Locate the cell with the specified text and output its [X, Y] center coordinate. 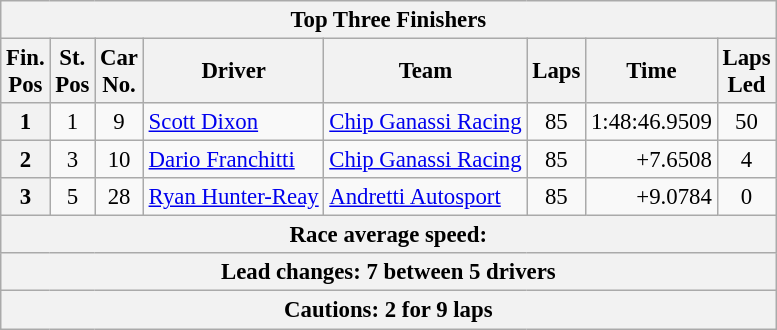
CarNo. [120, 72]
Scott Dixon [234, 122]
10 [120, 160]
Dario Franchitti [234, 160]
Ryan Hunter-Reay [234, 197]
9 [120, 122]
4 [746, 160]
+9.0784 [652, 197]
St.Pos [72, 72]
Team [426, 72]
0 [746, 197]
+7.6508 [652, 160]
Time [652, 72]
50 [746, 122]
Lead changes: 7 between 5 drivers [388, 273]
2 [26, 160]
28 [120, 197]
Top Three Finishers [388, 20]
5 [72, 197]
Race average speed: [388, 235]
Laps [556, 72]
Fin.Pos [26, 72]
Andretti Autosport [426, 197]
1:48:46.9509 [652, 122]
Driver [234, 72]
LapsLed [746, 72]
Cautions: 2 for 9 laps [388, 310]
